Locate the cell with the specified text and output its (X, Y) center coordinate. 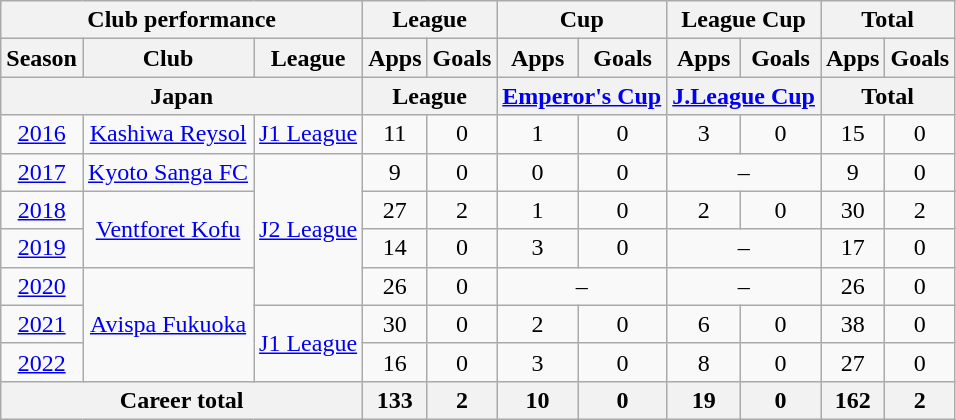
2016 (42, 134)
Avispa Fukuoka (168, 324)
Japan (182, 96)
Cup (582, 20)
17 (852, 248)
16 (395, 362)
10 (538, 400)
J2 League (308, 229)
6 (704, 324)
15 (852, 134)
14 (395, 248)
162 (852, 400)
133 (395, 400)
Emperor's Cup (582, 96)
8 (704, 362)
2017 (42, 172)
Career total (182, 400)
Kyoto Sanga FC (168, 172)
Club performance (182, 20)
2018 (42, 210)
2019 (42, 248)
38 (852, 324)
J.League Cup (744, 96)
2020 (42, 286)
Ventforet Kofu (168, 229)
19 (704, 400)
2021 (42, 324)
League Cup (744, 20)
11 (395, 134)
Club (168, 58)
Season (42, 58)
2022 (42, 362)
Kashiwa Reysol (168, 134)
